Find where the given text appears and provide that cell's center as (x, y) coordinate. 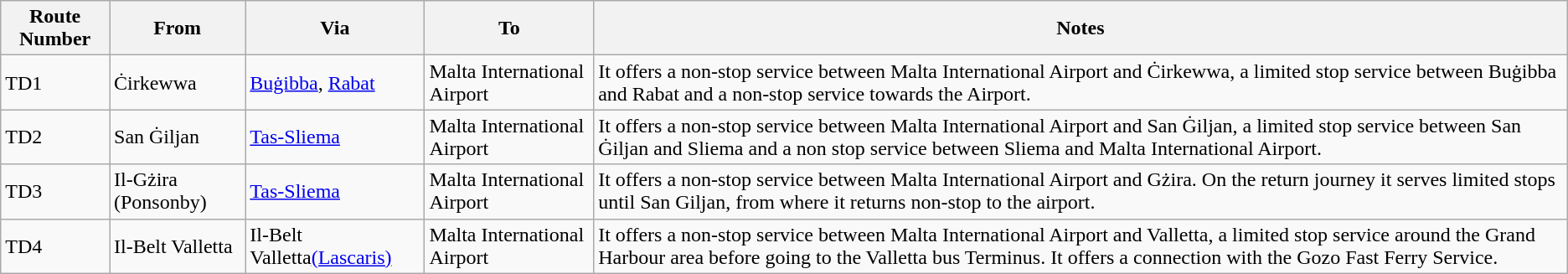
Il-Gżira (Ponsonby) (177, 191)
Ċirkewwa (177, 82)
San Ġiljan (177, 137)
TD1 (55, 82)
TD3 (55, 191)
Via (335, 28)
From (177, 28)
Il-Belt Valletta (177, 246)
TD4 (55, 246)
Route Number (55, 28)
Il-Belt Valletta(Lascaris) (335, 246)
Buġibba, Rabat (335, 82)
To (509, 28)
Notes (1081, 28)
TD2 (55, 137)
